Identify which cell holds the provided text, then report its (x, y) central coordinate. 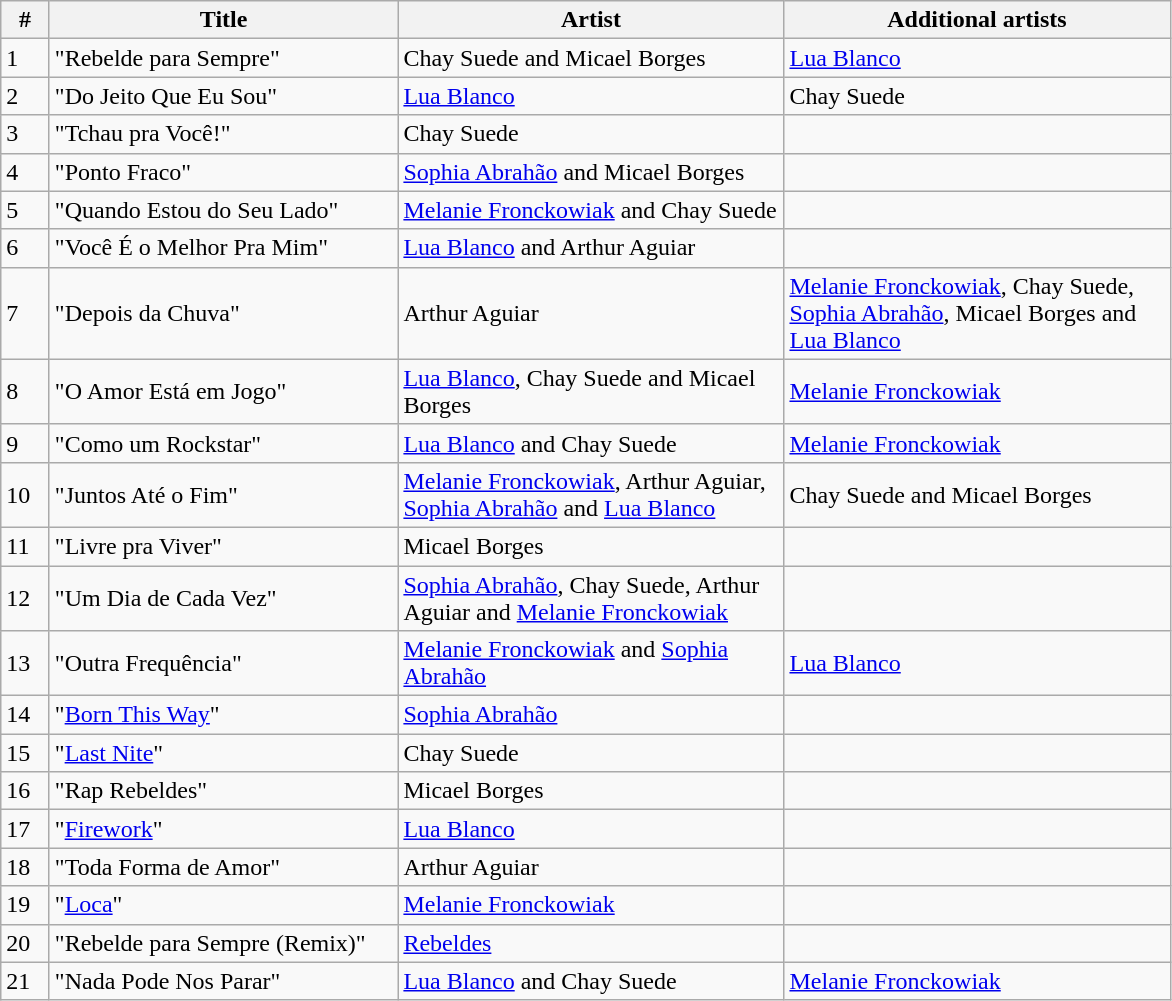
Melanie Fronckowiak, Chay Suede, Sophia Abrahão, Micael Borges and Lua Blanco (977, 313)
"Rap Rebeldes" (224, 791)
5 (26, 210)
Sophia Abrahão (591, 715)
"Juntos Até o Fim" (224, 494)
"Born This Way" (224, 715)
10 (26, 494)
"Ponto Fraco" (224, 172)
Melanie Fronckowiak and Sophia Abrahão (591, 664)
"Quando Estou do Seu Lado" (224, 210)
Lua Blanco and Arthur Aguiar (591, 248)
9 (26, 443)
"Nada Pode Nos Parar" (224, 981)
"Last Nite" (224, 753)
17 (26, 829)
"Outra Frequência" (224, 664)
Sophia Abrahão, Chay Suede, Arthur Aguiar and Melanie Fronckowiak (591, 598)
"Como um Rockstar" (224, 443)
3 (26, 134)
2 (26, 96)
"Loca" (224, 905)
"O Amor Está em Jogo" (224, 392)
"Depois da Chuva" (224, 313)
"Você É o Melhor Pra Mim" (224, 248)
21 (26, 981)
1 (26, 58)
18 (26, 867)
19 (26, 905)
13 (26, 664)
4 (26, 172)
14 (26, 715)
16 (26, 791)
Melanie Fronckowiak and Chay Suede (591, 210)
"Toda Forma de Amor" (224, 867)
"Do Jeito Que Eu Sou" (224, 96)
12 (26, 598)
Title (224, 20)
Sophia Abrahão and Micael Borges (591, 172)
Melanie Fronckowiak, Arthur Aguiar, Sophia Abrahão and Lua Blanco (591, 494)
"Livre pra Viver" (224, 546)
6 (26, 248)
"Um Dia de Cada Vez" (224, 598)
"Tchau pra Você!" (224, 134)
"Firework" (224, 829)
15 (26, 753)
7 (26, 313)
"Rebelde para Sempre" (224, 58)
# (26, 20)
Lua Blanco, Chay Suede and Micael Borges (591, 392)
"Rebelde para Sempre (Remix)" (224, 943)
Rebeldes (591, 943)
Artist (591, 20)
11 (26, 546)
8 (26, 392)
20 (26, 943)
Additional artists (977, 20)
